Determine the (X, Y) coordinate at the center of the cell enclosing the given text.  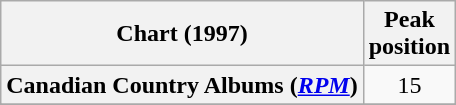
Canadian Country Albums (RPM) (182, 85)
15 (409, 85)
Chart (1997) (182, 34)
Peak position (409, 34)
